Search for the cell housing the specified text and yield its [X, Y] center coordinate. 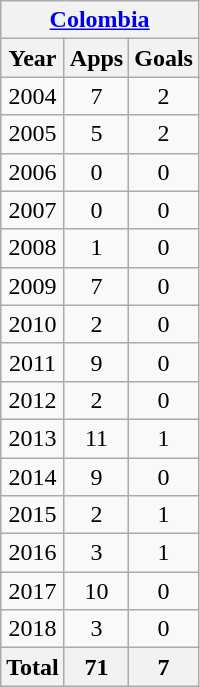
2011 [33, 362]
Year [33, 58]
Goals [164, 58]
Apps [96, 58]
5 [96, 134]
10 [96, 591]
11 [96, 438]
2018 [33, 629]
2010 [33, 324]
2014 [33, 477]
2015 [33, 515]
2009 [33, 286]
2016 [33, 553]
2013 [33, 438]
2017 [33, 591]
2008 [33, 248]
2007 [33, 210]
2005 [33, 134]
2004 [33, 96]
71 [96, 667]
Total [33, 667]
Colombia [100, 20]
2006 [33, 172]
2012 [33, 400]
